Return the [X, Y] coordinate for the center point of the cell that contains the specified text.  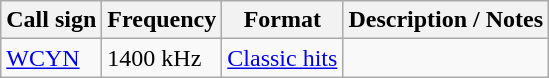
Format [282, 20]
Description / Notes [446, 20]
1400 kHz [162, 58]
WCYN [52, 58]
Classic hits [282, 58]
Frequency [162, 20]
Call sign [52, 20]
